Extract the (x, y) coordinate from the center of the cell holding the provided text.  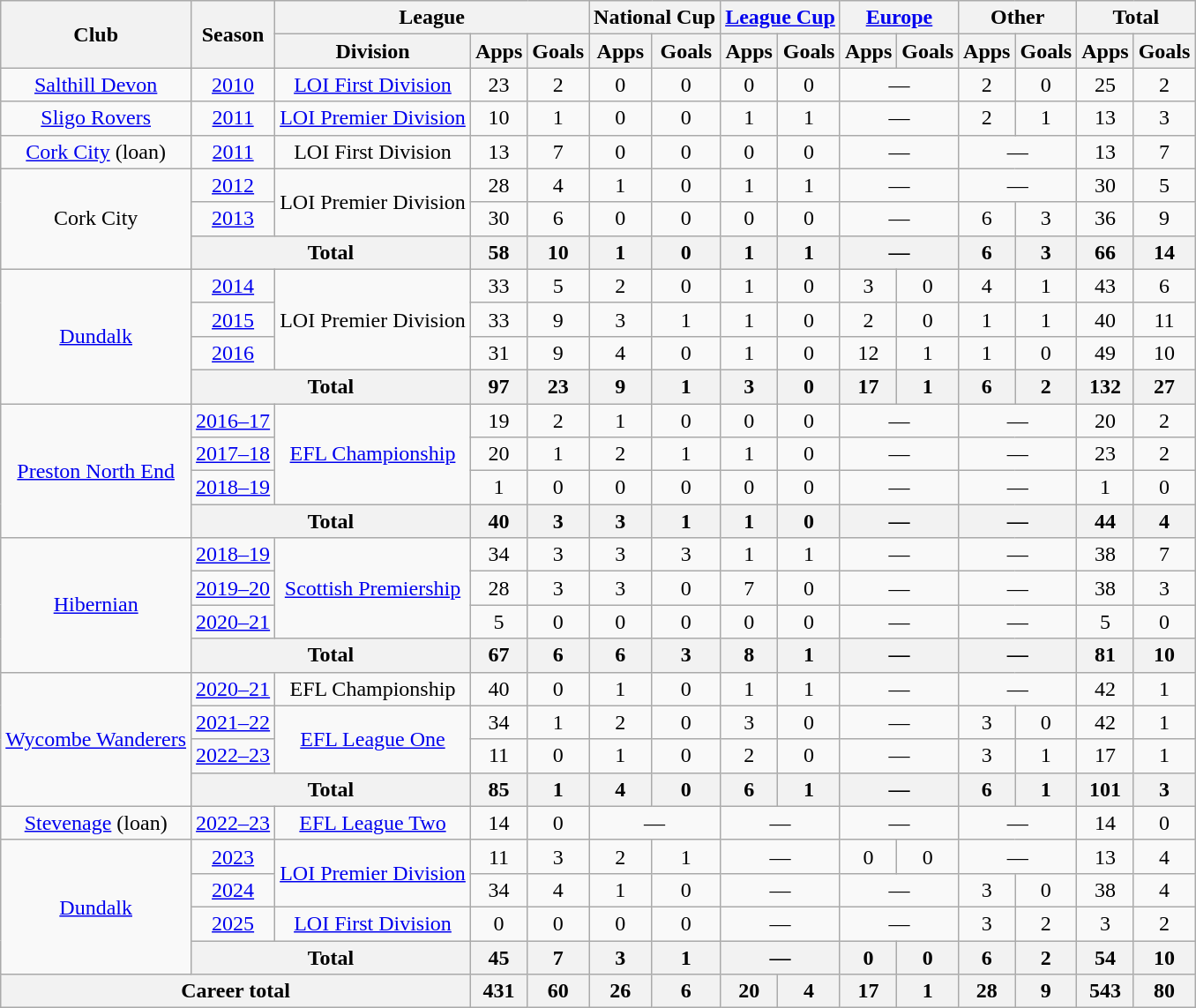
60 (558, 991)
12 (868, 353)
49 (1105, 353)
Scottish Premiership (373, 588)
2025 (233, 923)
2015 (233, 319)
2023 (233, 856)
58 (498, 252)
2014 (233, 286)
2021–22 (233, 722)
EFL League Two (373, 823)
132 (1105, 386)
2013 (233, 219)
81 (1105, 655)
67 (498, 655)
National Cup (654, 18)
44 (1105, 521)
Other (1018, 18)
19 (498, 421)
43 (1105, 286)
85 (498, 789)
Club (96, 34)
Preston North End (96, 471)
31 (498, 353)
Wycombe Wanderers (96, 739)
Stevenage (loan) (96, 823)
2016–17 (233, 421)
Sligo Rovers (96, 118)
101 (1105, 789)
97 (498, 386)
54 (1105, 957)
36 (1105, 219)
League Cup (781, 18)
2012 (233, 185)
8 (750, 655)
25 (1105, 85)
45 (498, 957)
Hibernian (96, 605)
Season (233, 34)
431 (498, 991)
EFL League One (373, 739)
2017–18 (233, 454)
80 (1164, 991)
543 (1105, 991)
Europe (899, 18)
2024 (233, 890)
2016 (233, 353)
Cork City (loan) (96, 152)
League (432, 18)
Salthill Devon (96, 85)
2019–20 (233, 588)
27 (1164, 386)
66 (1105, 252)
Cork City (96, 219)
26 (621, 991)
2010 (233, 85)
Division (373, 51)
Career total (236, 991)
